Pinpoint the cell where the given text exists, returning its (x, y) midpoint coordinate. 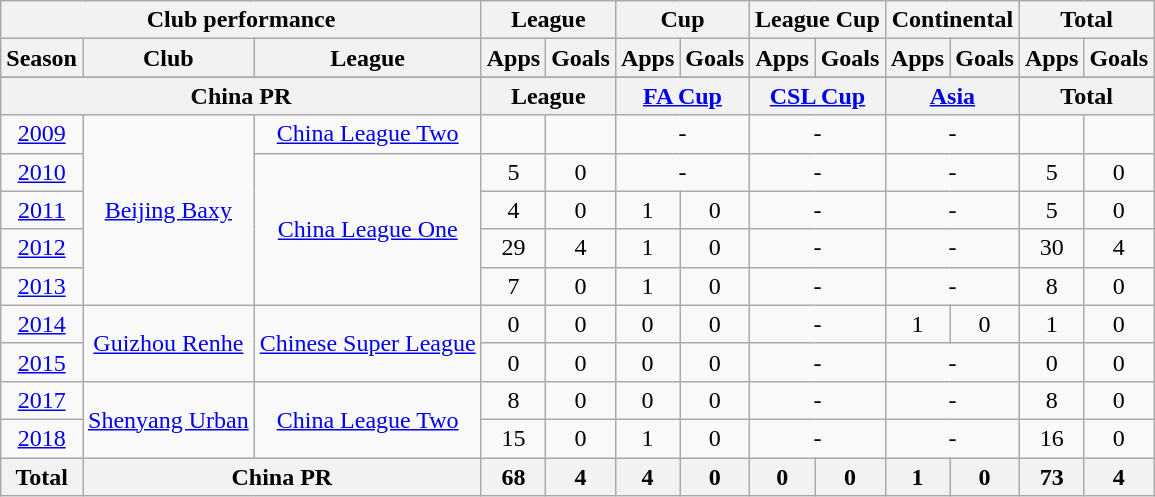
2018 (42, 438)
Shenyang Urban (168, 419)
FA Cup (682, 96)
7 (513, 286)
2011 (42, 210)
Cup (682, 20)
Chinese Super League (368, 343)
2015 (42, 362)
2012 (42, 248)
15 (513, 438)
Beijing Baxy (168, 210)
Club performance (241, 20)
2017 (42, 400)
30 (1051, 248)
Season (42, 58)
China League One (368, 229)
Asia (952, 96)
29 (513, 248)
2009 (42, 134)
CSL Cup (818, 96)
League Cup (818, 20)
68 (513, 477)
Guizhou Renhe (168, 343)
Club (168, 58)
2014 (42, 324)
73 (1051, 477)
2013 (42, 286)
16 (1051, 438)
2010 (42, 172)
Continental (952, 20)
